Pinpoint the cell where the given text exists, returning its (x, y) midpoint coordinate. 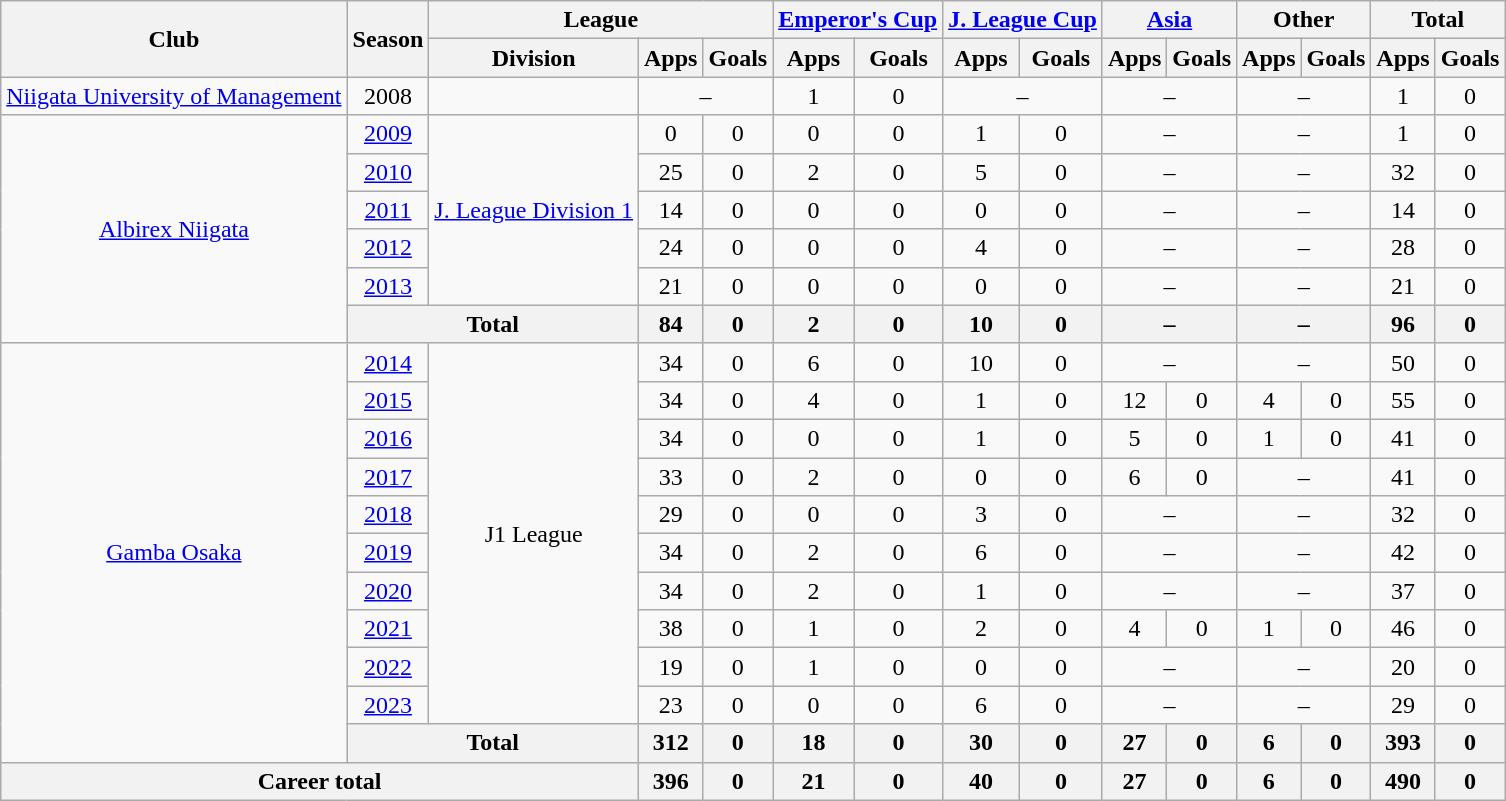
33 (671, 477)
Other (1304, 20)
Career total (320, 781)
Season (388, 39)
25 (671, 172)
3 (982, 515)
J. League Cup (1023, 20)
24 (671, 248)
2021 (388, 629)
19 (671, 667)
2016 (388, 438)
38 (671, 629)
42 (1403, 553)
2014 (388, 362)
46 (1403, 629)
Asia (1169, 20)
2017 (388, 477)
2008 (388, 96)
Gamba Osaka (174, 552)
55 (1403, 400)
40 (982, 781)
12 (1134, 400)
393 (1403, 743)
490 (1403, 781)
J1 League (534, 534)
2022 (388, 667)
2023 (388, 705)
2009 (388, 134)
2019 (388, 553)
396 (671, 781)
2018 (388, 515)
J. League Division 1 (534, 210)
Division (534, 58)
28 (1403, 248)
2015 (388, 400)
18 (814, 743)
37 (1403, 591)
2020 (388, 591)
30 (982, 743)
23 (671, 705)
Albirex Niigata (174, 229)
2012 (388, 248)
Club (174, 39)
League (601, 20)
84 (671, 324)
96 (1403, 324)
312 (671, 743)
Emperor's Cup (858, 20)
2011 (388, 210)
2010 (388, 172)
2013 (388, 286)
20 (1403, 667)
50 (1403, 362)
Niigata University of Management (174, 96)
